Provide the [X, Y] coordinate of the cell's center where the given text is located.  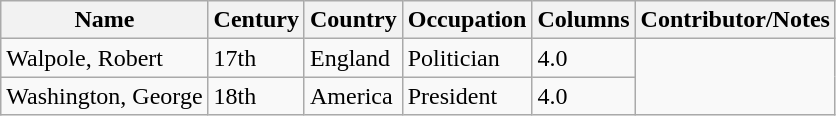
Walpole, Robert [104, 58]
Country [353, 20]
Contributor/Notes [735, 20]
Politician [467, 58]
Century [256, 20]
England [353, 58]
17th [256, 58]
Washington, George [104, 96]
Occupation [467, 20]
Columns [584, 20]
Name [104, 20]
America [353, 96]
President [467, 96]
18th [256, 96]
